Return the [X, Y] coordinate for the center point of the cell that contains the specified text.  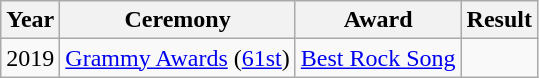
Year [30, 20]
Result [499, 20]
2019 [30, 58]
Best Rock Song [378, 58]
Ceremony [178, 20]
Grammy Awards (61st) [178, 58]
Award [378, 20]
